Output the [x, y] coordinate of the center of the cell containing the given text.  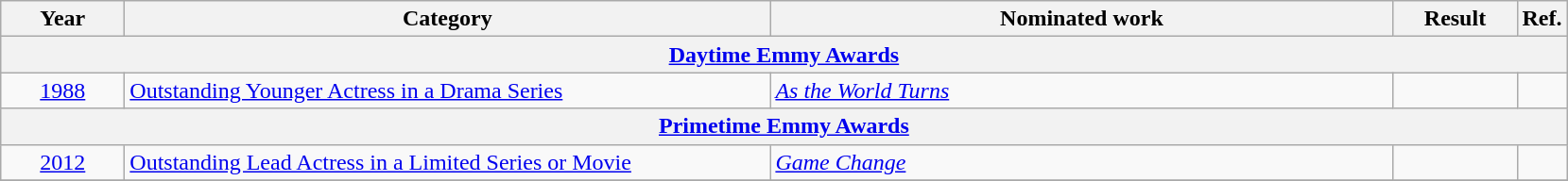
Result [1456, 19]
1988 [62, 90]
Ref. [1542, 19]
Outstanding Younger Actress in a Drama Series [448, 90]
Category [448, 19]
Daytime Emmy Awards [784, 55]
2012 [62, 162]
Year [62, 19]
Primetime Emmy Awards [784, 126]
Game Change [1081, 162]
Outstanding Lead Actress in a Limited Series or Movie [448, 162]
As the World Turns [1081, 90]
Nominated work [1081, 19]
